Identify which cell holds the provided text, then report its [X, Y] central coordinate. 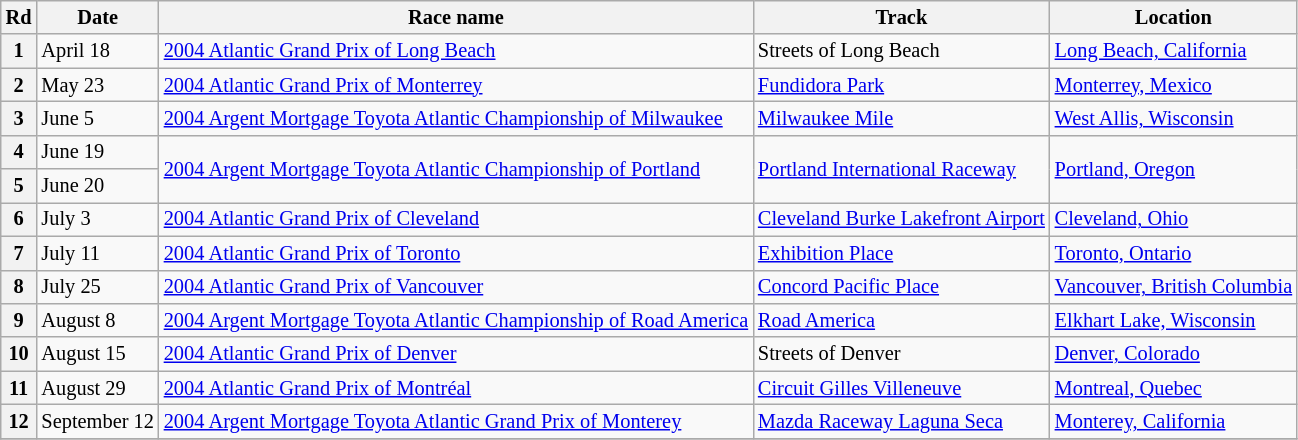
Location [1174, 17]
6 [19, 219]
Denver, Colorado [1174, 354]
August 29 [97, 388]
Monterrey, Mexico [1174, 85]
2004 Atlantic Grand Prix of Montréal [456, 388]
Road America [902, 320]
Milwaukee Mile [902, 118]
Monterey, California [1174, 421]
2004 Argent Mortgage Toyota Atlantic Championship of Milwaukee [456, 118]
2004 Atlantic Grand Prix of Denver [456, 354]
July 11 [97, 253]
2004 Atlantic Grand Prix of Cleveland [456, 219]
Portland, Oregon [1174, 168]
Circuit Gilles Villeneuve [902, 388]
1 [19, 51]
5 [19, 186]
12 [19, 421]
Toronto, Ontario [1174, 253]
4 [19, 152]
8 [19, 287]
2004 Atlantic Grand Prix of Monterrey [456, 85]
Rd [19, 17]
11 [19, 388]
June 20 [97, 186]
Concord Pacific Place [902, 287]
9 [19, 320]
Montreal, Quebec [1174, 388]
Date [97, 17]
July 25 [97, 287]
Streets of Long Beach [902, 51]
Elkhart Lake, Wisconsin [1174, 320]
Race name [456, 17]
June 5 [97, 118]
Exhibition Place [902, 253]
August 8 [97, 320]
Vancouver, British Columbia [1174, 287]
Long Beach, California [1174, 51]
May 23 [97, 85]
April 18 [97, 51]
Mazda Raceway Laguna Seca [902, 421]
2004 Argent Mortgage Toyota Atlantic Grand Prix of Monterey [456, 421]
September 12 [97, 421]
3 [19, 118]
2004 Atlantic Grand Prix of Long Beach [456, 51]
August 15 [97, 354]
2 [19, 85]
July 3 [97, 219]
7 [19, 253]
2004 Atlantic Grand Prix of Toronto [456, 253]
Cleveland Burke Lakefront Airport [902, 219]
2004 Argent Mortgage Toyota Atlantic Championship of Road America [456, 320]
Portland International Raceway [902, 168]
Fundidora Park [902, 85]
June 19 [97, 152]
2004 Argent Mortgage Toyota Atlantic Championship of Portland [456, 168]
Cleveland, Ohio [1174, 219]
2004 Atlantic Grand Prix of Vancouver [456, 287]
Track [902, 17]
10 [19, 354]
West Allis, Wisconsin [1174, 118]
Streets of Denver [902, 354]
